For the text-containing cell, return its midpoint in [x, y] coordinate format. 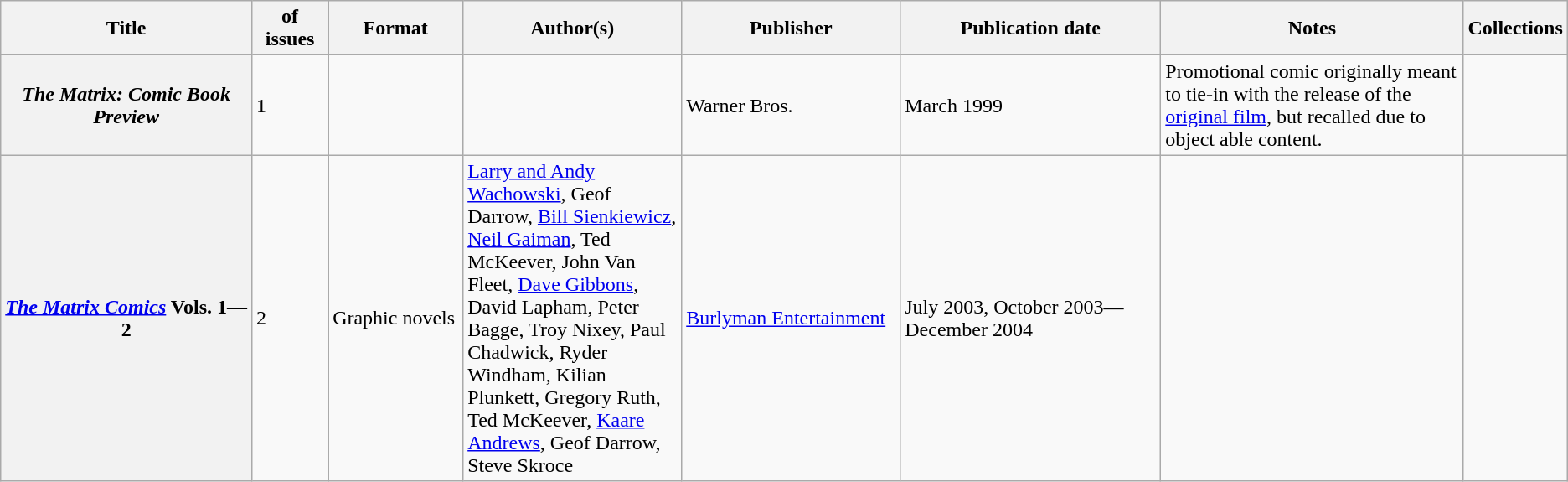
2 [290, 319]
1 [290, 106]
of issues [290, 29]
Publisher [791, 29]
Publication date [1030, 29]
Burlyman Entertainment [791, 319]
Format [395, 29]
Author(s) [573, 29]
Promotional comic originally meant to tie-in with the release of the original film, but recalled due to object able content. [1312, 106]
Graphic novels [395, 319]
Collections [1515, 29]
March 1999 [1030, 106]
Notes [1312, 29]
Title [126, 29]
Warner Bros. [791, 106]
The Matrix: Comic Book Preview [126, 106]
The Matrix Comics Vols. 1—2 [126, 319]
July 2003, October 2003—December 2004 [1030, 319]
